From the cell containing the given text, extract its center point as [x, y] coordinate. 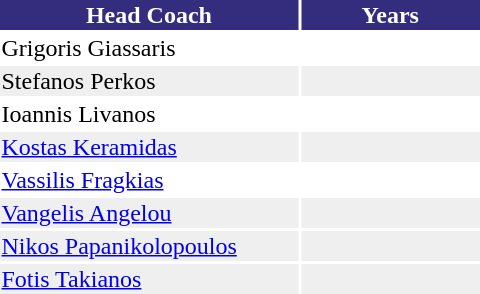
Nikos Papanikolopoulos [149, 246]
Ioannis Livanos [149, 114]
Stefanos Perkos [149, 81]
Years [390, 15]
Kostas Keramidas [149, 147]
Head Coach [149, 15]
Fotis Takianos [149, 279]
Vassilis Fragkias [149, 180]
Vangelis Angelou [149, 213]
Grigoris Giassaris [149, 48]
